Determine the [x, y] coordinate at the center of the cell enclosing the given text.  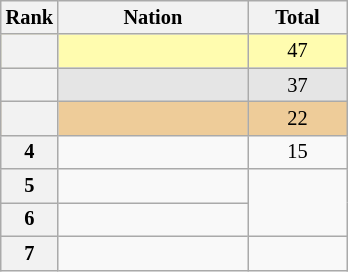
7 [30, 253]
5 [30, 186]
Nation [153, 17]
6 [30, 219]
15 [298, 152]
37 [298, 85]
47 [298, 51]
4 [30, 152]
22 [298, 118]
Total [298, 17]
Rank [30, 17]
